For the text-containing cell, return its midpoint in (x, y) coordinate format. 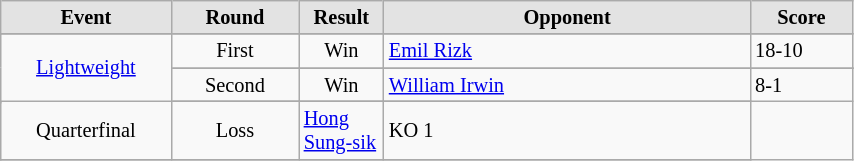
Lightweight (86, 68)
William Irwin (567, 85)
Loss (235, 130)
Round (235, 17)
First (235, 51)
Hong Sung-sik (342, 130)
Emil Rizk (567, 51)
18-10 (801, 51)
Quarterfinal (86, 130)
8-1 (801, 85)
Second (235, 85)
Result (342, 17)
Opponent (567, 17)
Event (86, 17)
KO 1 (567, 130)
Score (801, 17)
